Output the [X, Y] coordinate of the center of the cell containing the given text.  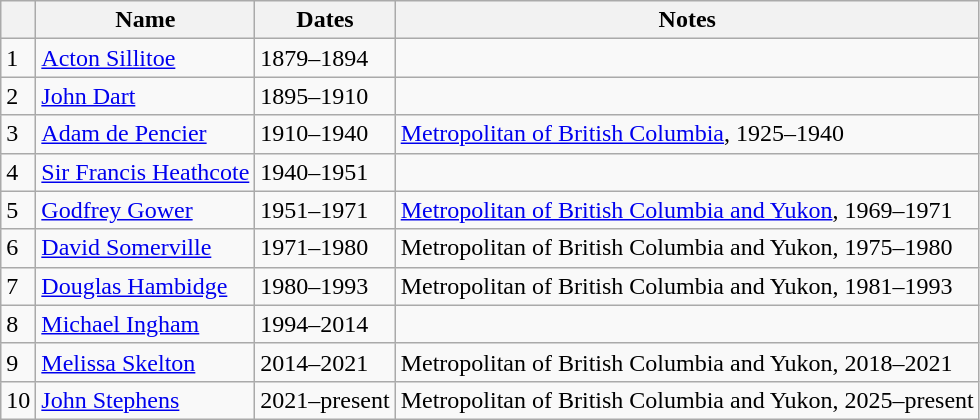
3 [18, 134]
Name [146, 20]
1940–1951 [325, 172]
9 [18, 362]
Godfrey Gower [146, 210]
Metropolitan of British Columbia and Yukon, 1969–1971 [687, 210]
Adam de Pencier [146, 134]
Acton Sillitoe [146, 58]
1971–1980 [325, 248]
1 [18, 58]
1895–1910 [325, 96]
David Somerville [146, 248]
8 [18, 324]
1879–1894 [325, 58]
Notes [687, 20]
6 [18, 248]
John Dart [146, 96]
Metropolitan of British Columbia and Yukon, 2018–2021 [687, 362]
2021–present [325, 400]
Michael Ingham [146, 324]
Metropolitan of British Columbia and Yukon, 1981–1993 [687, 286]
Sir Francis Heathcote [146, 172]
John Stephens [146, 400]
7 [18, 286]
Metropolitan of British Columbia and Yukon, 1975–1980 [687, 248]
2 [18, 96]
1994–2014 [325, 324]
2014–2021 [325, 362]
10 [18, 400]
5 [18, 210]
1951–1971 [325, 210]
1980–1993 [325, 286]
1910–1940 [325, 134]
Douglas Hambidge [146, 286]
Metropolitan of British Columbia and Yukon, 2025–present [687, 400]
Dates [325, 20]
Metropolitan of British Columbia, 1925–1940 [687, 134]
Melissa Skelton [146, 362]
4 [18, 172]
